Return the [x, y] coordinate for the center point of the cell that contains the specified text.  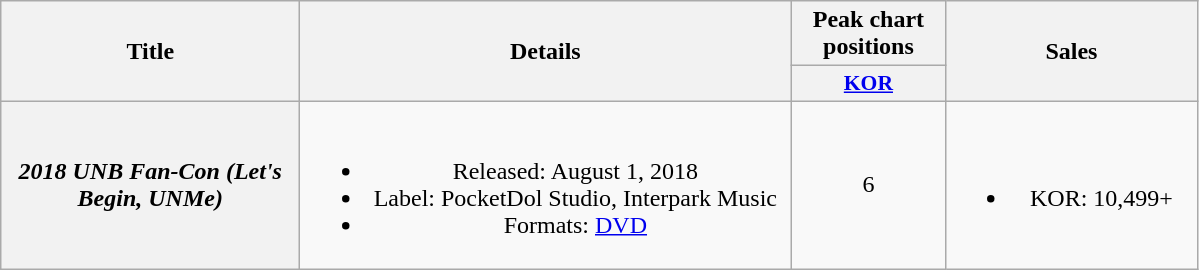
2018 UNB Fan-Con (Let's Begin, UNMe) [150, 184]
KOR [868, 84]
Title [150, 52]
Sales [1072, 52]
6 [868, 184]
Details [546, 52]
Peak chart positions [868, 34]
KOR: 10,499+ [1072, 184]
Released: August 1, 2018Label: PocketDol Studio, Interpark MusicFormats: DVD [546, 184]
